Return the (X, Y) coordinate for the center point of the cell that contains the specified text.  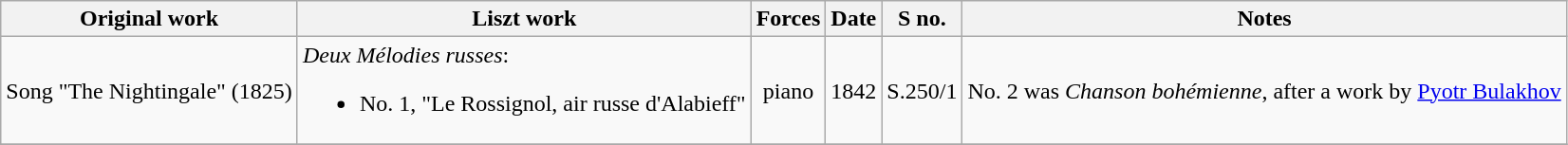
Date (854, 19)
Notes (1264, 19)
Forces (788, 19)
piano (788, 91)
S no. (923, 19)
Original work (150, 19)
1842 (854, 91)
Song "The Nightingale" (1825) (150, 91)
Liszt work (524, 19)
S.250/1 (923, 91)
No. 2 was Chanson bohémienne, after a work by Pyotr Bulakhov (1264, 91)
Deux Mélodies russes:No. 1, "Le Rossignol, air russe d'Alabieff" (524, 91)
